Extract the (x, y) coordinate from the center of the cell holding the provided text.  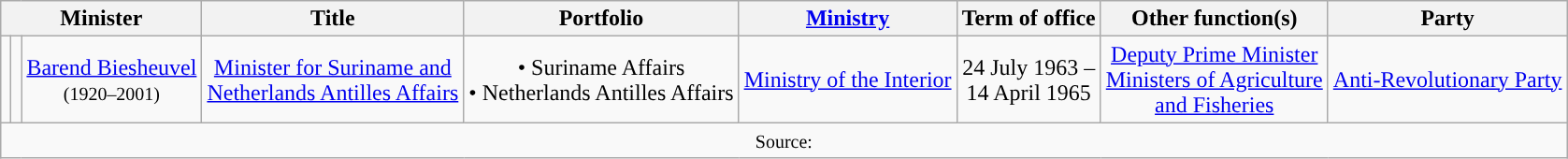
Barend Biesheuvel (1920–2001) (112, 79)
Ministry (847, 19)
Other function(s) (1214, 19)
Source: (784, 140)
Minister for Suriname and Netherlands Antilles Affairs (333, 79)
24 July 1963 – 14 April 1965 (1029, 79)
Ministry of the Interior (847, 79)
Deputy Prime Minister Ministers of Agriculture and Fisheries (1214, 79)
Party (1447, 19)
• Suriname Affairs • Netherlands Antilles Affairs (601, 79)
Term of office (1029, 19)
Title (333, 19)
Portfolio (601, 19)
Minister (101, 19)
Anti-Revolutionary Party (1447, 79)
